Return [x, y] of the center of cell containing provided text 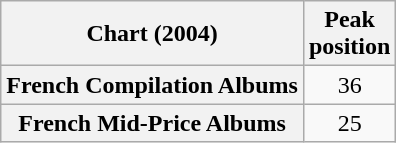
French Compilation Albums [152, 85]
Peakposition [349, 34]
French Mid-Price Albums [152, 123]
36 [349, 85]
Chart (2004) [152, 34]
25 [349, 123]
